Search for the cell housing the specified text and yield its [x, y] center coordinate. 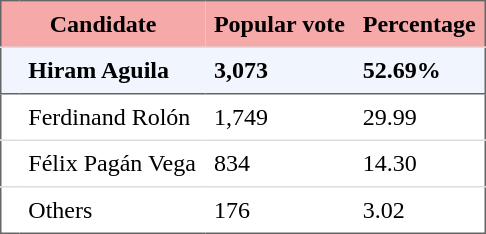
52.69% [420, 70]
Candidate [103, 24]
29.99 [420, 117]
Félix Pagán Vega [112, 163]
3,073 [280, 70]
Hiram Aguila [112, 70]
834 [280, 163]
Ferdinand Rolón [112, 117]
1,749 [280, 117]
Popular vote [280, 24]
Others [112, 210]
14.30 [420, 163]
3.02 [420, 210]
Percentage [420, 24]
176 [280, 210]
